For the text-containing cell, return its midpoint in (x, y) coordinate format. 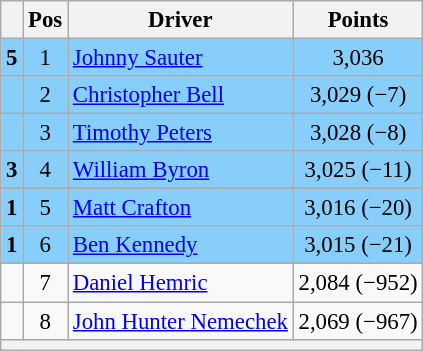
4 (46, 170)
John Hunter Nemechek (181, 321)
Timothy Peters (181, 133)
Christopher Bell (181, 95)
Ben Kennedy (181, 245)
3,028 (−8) (358, 133)
2,069 (−967) (358, 321)
2,084 (−952) (358, 283)
8 (46, 321)
2 (46, 95)
William Byron (181, 170)
Driver (181, 20)
3,016 (−20) (358, 208)
Johnny Sauter (181, 58)
Daniel Hemric (181, 283)
Points (358, 20)
Pos (46, 20)
6 (46, 245)
3,036 (358, 58)
3,029 (−7) (358, 95)
3,025 (−11) (358, 170)
7 (46, 283)
3,015 (−21) (358, 245)
Matt Crafton (181, 208)
